Search for the cell housing the specified text and yield its (X, Y) center coordinate. 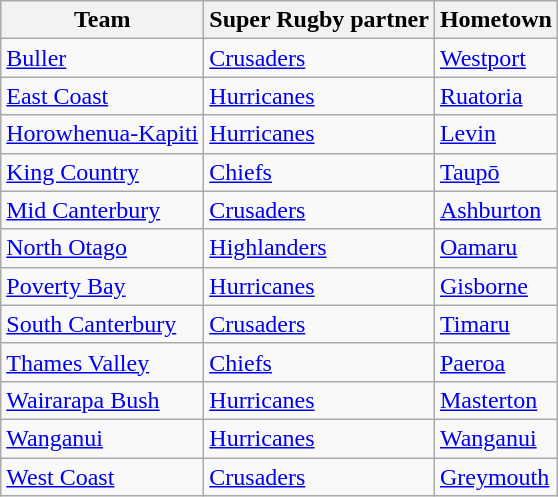
Thames Valley (102, 362)
Oamaru (496, 248)
Timaru (496, 324)
West Coast (102, 477)
Hometown (496, 20)
King Country (102, 172)
South Canterbury (102, 324)
Levin (496, 134)
Poverty Bay (102, 286)
Horowhenua-Kapiti (102, 134)
Wairarapa Bush (102, 400)
Gisborne (496, 286)
Mid Canterbury (102, 210)
Buller (102, 58)
East Coast (102, 96)
Taupō (496, 172)
Paeroa (496, 362)
Team (102, 20)
Highlanders (320, 248)
Ashburton (496, 210)
Westport (496, 58)
Ruatoria (496, 96)
North Otago (102, 248)
Masterton (496, 400)
Super Rugby partner (320, 20)
Greymouth (496, 477)
